Search for the cell housing the specified text and yield its [X, Y] center coordinate. 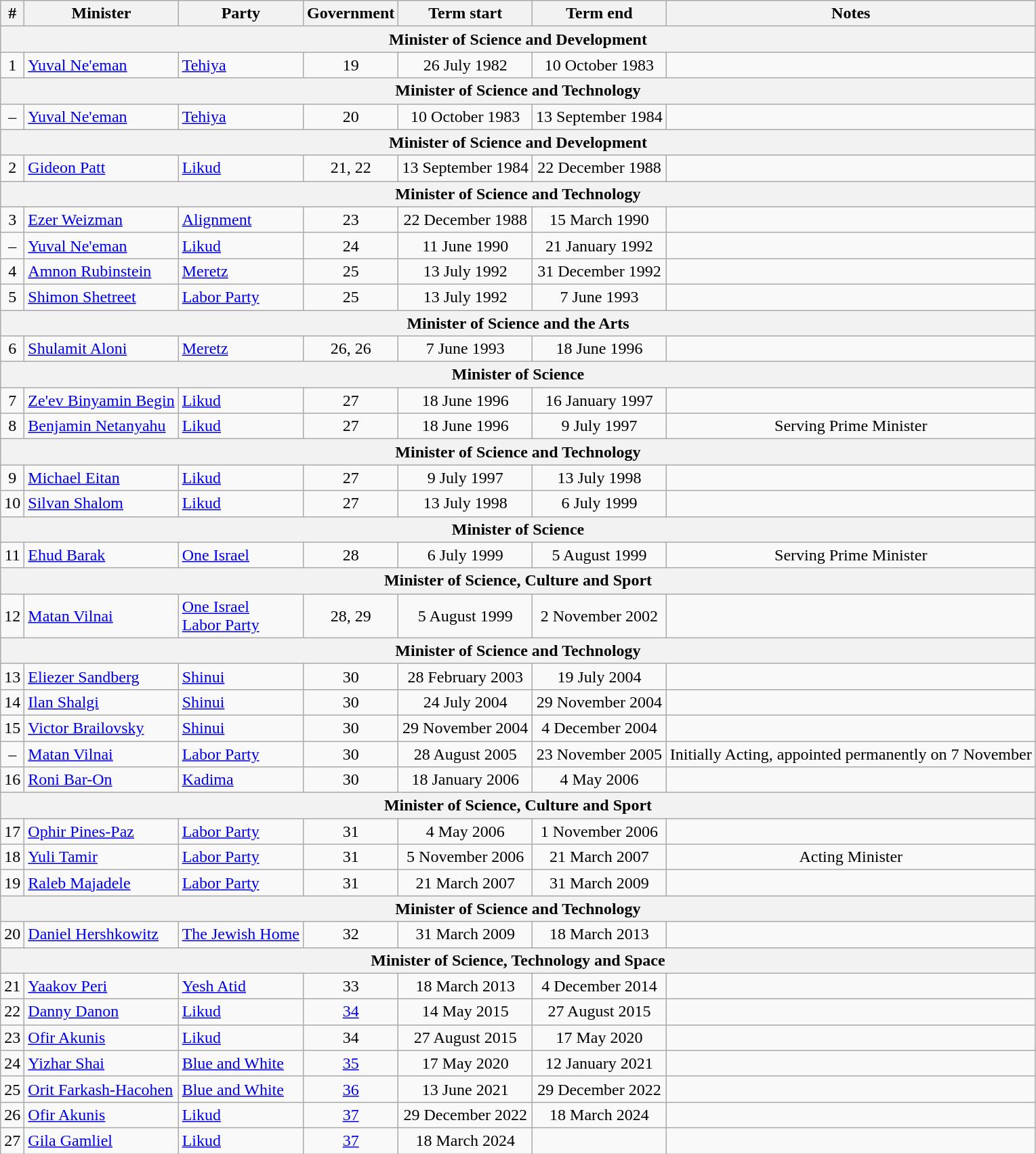
21 January 1992 [600, 245]
Danny Danon [102, 1012]
7 [12, 400]
31 December 1992 [600, 271]
26 [12, 1115]
8 [12, 426]
Minister of Science, Technology and Space [518, 960]
Ophir Pines-Paz [102, 831]
16 January 1997 [600, 400]
Gideon Patt [102, 168]
Silvan Shalom [102, 503]
14 [12, 702]
Ehud Barak [102, 555]
13 [12, 676]
Alignment [241, 220]
Raleb Majadele [102, 883]
22 [12, 1012]
Shulamit Aloni [102, 349]
19 July 2004 [600, 676]
12 January 2021 [600, 1063]
28 August 2005 [465, 754]
Initially Acting, appointed permanently on 7 November [851, 754]
Yizhar Shai [102, 1063]
21, 22 [351, 168]
10 [12, 503]
Ze'ev Binyamin Begin [102, 400]
Minister of Science and the Arts [518, 323]
Roni Bar-On [102, 780]
1 [12, 65]
Kadima [241, 780]
Yaakov Peri [102, 986]
32 [351, 934]
2 November 2002 [600, 615]
Victor Brailovsky [102, 728]
12 [12, 615]
5 [12, 297]
16 [12, 780]
Daniel Hershkowitz [102, 934]
Minister [102, 14]
Party [241, 14]
11 June 1990 [465, 245]
2 [12, 168]
21 [12, 986]
5 November 2006 [465, 857]
28 February 2003 [465, 676]
4 [12, 271]
Shimon Shetreet [102, 297]
36 [351, 1089]
11 [12, 555]
Orit Farkash-Hacohen [102, 1089]
23 November 2005 [600, 754]
15 March 1990 [600, 220]
Benjamin Netanyahu [102, 426]
Yesh Atid [241, 986]
One IsraelLabor Party [241, 615]
26, 26 [351, 349]
Term end [600, 14]
4 December 2004 [600, 728]
Yuli Tamir [102, 857]
Michael Eitan [102, 478]
28, 29 [351, 615]
One Israel [241, 555]
6 [12, 349]
# [12, 14]
15 [12, 728]
35 [351, 1063]
Notes [851, 14]
Amnon Rubinstein [102, 271]
Ilan Shalgi [102, 702]
3 [12, 220]
26 July 1982 [465, 65]
14 May 2015 [465, 1012]
Term start [465, 14]
33 [351, 986]
18 [12, 857]
17 [12, 831]
13 June 2021 [465, 1089]
Government [351, 14]
Ezer Weizman [102, 220]
1 November 2006 [600, 831]
The Jewish Home [241, 934]
9 [12, 478]
28 [351, 555]
Gila Gamliel [102, 1140]
24 July 2004 [465, 702]
Acting Minister [851, 857]
Eliezer Sandberg [102, 676]
18 January 2006 [465, 780]
4 December 2014 [600, 986]
